Locate the cell with the specified text and output its [x, y] center coordinate. 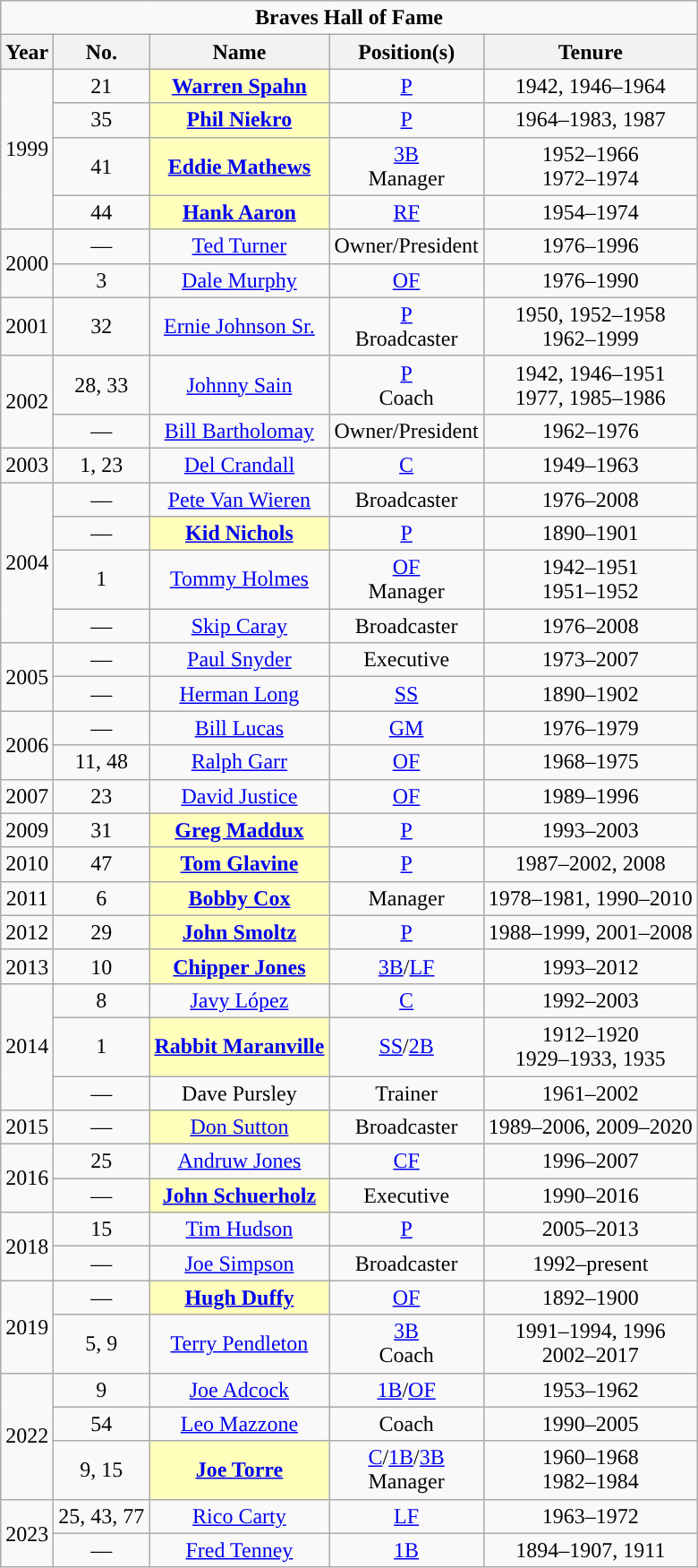
2011 [27, 898]
Hank Aaron [240, 212]
1989–1996 [591, 796]
1964–1983, 1987 [591, 120]
Year [27, 52]
Ralph Garr [240, 762]
Joe Torre [240, 1470]
1989–2006, 2009–2020 [591, 1127]
Herman Long [240, 694]
Joe Simpson [240, 1264]
29 [102, 932]
1B [406, 1550]
Johnny Sain [240, 385]
1978–1981, 1990–2010 [591, 898]
Dave Pursley [240, 1093]
Joe Adcock [240, 1390]
Name [240, 52]
Greg Maddux [240, 830]
2000 [27, 263]
44 [102, 212]
5, 9 [102, 1343]
1991–1994, 19962002–2017 [591, 1343]
Eddie Mathews [240, 167]
1962–1976 [591, 431]
1993–2003 [591, 830]
Tenure [591, 52]
GM [406, 728]
1894–1907, 1911 [591, 1550]
2018 [27, 1247]
SS/2B [406, 1046]
1949–1963 [591, 465]
1B/OF [406, 1390]
9, 15 [102, 1470]
Braves Hall of Fame [349, 18]
2013 [27, 966]
3B/LF [406, 966]
1987–2002, 2008 [591, 864]
35 [102, 120]
47 [102, 864]
10 [102, 966]
2003 [27, 465]
2005 [27, 677]
1990–2005 [591, 1424]
25, 43, 77 [102, 1516]
1942, 1946–1964 [591, 86]
15 [102, 1230]
9 [102, 1390]
1976–1996 [591, 246]
John Smoltz [240, 932]
David Justice [240, 796]
2005–2013 [591, 1230]
2006 [27, 745]
Ernie Johnson Sr. [240, 326]
1890–1902 [591, 694]
2004 [27, 562]
2001 [27, 326]
11, 48 [102, 762]
28, 33 [102, 385]
1954–1974 [591, 212]
25 [102, 1161]
23 [102, 796]
Don Sutton [240, 1127]
Tim Hudson [240, 1230]
Chipper Jones [240, 966]
1996–2007 [591, 1161]
1963–1972 [591, 1516]
Javy López [240, 1000]
Tom Glavine [240, 864]
Pete Van Wieren [240, 499]
Position(s) [406, 52]
Skip Caray [240, 626]
2010 [27, 864]
1993–2012 [591, 966]
Rico Carty [240, 1516]
1968–1975 [591, 762]
Dale Murphy [240, 280]
RF [406, 212]
2007 [27, 796]
Bill Bartholomay [240, 431]
Paul Snyder [240, 660]
CF [406, 1161]
1942–19511951–1952 [591, 580]
2002 [27, 401]
8 [102, 1000]
Tommy Holmes [240, 580]
Leo Mazzone [240, 1424]
1950, 1952–19581962–1999 [591, 326]
1912–19201929–1933, 1935 [591, 1046]
Rabbit Maranville [240, 1046]
Fred Tenney [240, 1550]
1992–present [591, 1264]
Bobby Cox [240, 898]
Phil Niekro [240, 120]
2022 [27, 1436]
2023 [27, 1533]
Manager [406, 898]
Andruw Jones [240, 1161]
No. [102, 52]
PBroadcaster [406, 326]
3BManager [406, 167]
32 [102, 326]
1, 23 [102, 465]
PCoach [406, 385]
Terry Pendleton [240, 1343]
OFManager [406, 580]
Kid Nichols [240, 534]
41 [102, 167]
Warren Spahn [240, 86]
1961–2002 [591, 1093]
1988–1999, 2001–2008 [591, 932]
Coach [406, 1424]
1892–1900 [591, 1298]
LF [406, 1516]
1976–1979 [591, 728]
1990–2016 [591, 1195]
2009 [27, 830]
2019 [27, 1327]
C/1B/3BManager [406, 1470]
1992–2003 [591, 1000]
1976–1990 [591, 280]
Ted Turner [240, 246]
John Schuerholz [240, 1195]
21 [102, 86]
2016 [27, 1178]
2015 [27, 1127]
Del Crandall [240, 465]
2014 [27, 1046]
1942, 1946–19511977, 1985–1986 [591, 385]
1952–19661972–1974 [591, 167]
1960–19681982–1984 [591, 1470]
Bill Lucas [240, 728]
31 [102, 830]
1973–2007 [591, 660]
SS [406, 694]
3BCoach [406, 1343]
Hugh Duffy [240, 1298]
54 [102, 1424]
1999 [27, 149]
Trainer [406, 1093]
1890–1901 [591, 534]
3 [102, 280]
6 [102, 898]
2012 [27, 932]
1953–1962 [591, 1390]
